Determine the [x, y] coordinate at the center of the cell enclosing the given text.  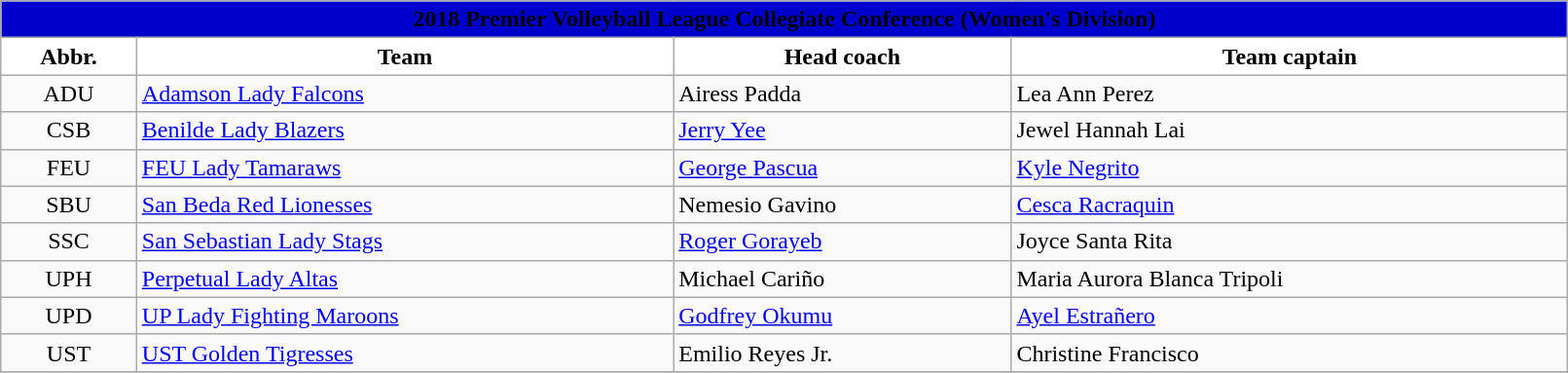
CSB [69, 131]
Nemesio Gavino [843, 205]
UST [69, 353]
Head coach [843, 56]
UPD [69, 316]
Cesca Racraquin [1290, 205]
Airess Padda [843, 93]
SSC [69, 242]
ADU [69, 93]
UPH [69, 279]
2018 Premier Volleyball League Collegiate Conference (Women's Division) [784, 19]
Michael Cariño [843, 279]
SBU [69, 205]
UST Golden Tigresses [405, 353]
Christine Francisco [1290, 353]
Joyce Santa Rita [1290, 242]
San Sebastian Lady Stags [405, 242]
San Beda Red Lionesses [405, 205]
UP Lady Fighting Maroons [405, 316]
Team captain [1290, 56]
Team [405, 56]
FEU [69, 168]
Abbr. [69, 56]
Kyle Negrito [1290, 168]
Benilde Lady Blazers [405, 131]
Lea Ann Perez [1290, 93]
Jewel Hannah Lai [1290, 131]
Adamson Lady Falcons [405, 93]
Godfrey Okumu [843, 316]
Maria Aurora Blanca Tripoli [1290, 279]
Emilio Reyes Jr. [843, 353]
Roger Gorayeb [843, 242]
FEU Lady Tamaraws [405, 168]
Ayel Estrañero [1290, 316]
George Pascua [843, 168]
Perpetual Lady Altas [405, 279]
Jerry Yee [843, 131]
